Extract the (X, Y) coordinate from the center of the cell holding the provided text.  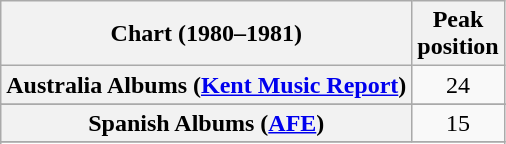
Australia Albums (Kent Music Report) (206, 85)
Chart (1980–1981) (206, 34)
Peakposition (458, 34)
24 (458, 85)
15 (458, 123)
Spanish Albums (AFE) (206, 123)
